Scan for the cell matching the given text and deliver its [X, Y] coordinate at center. 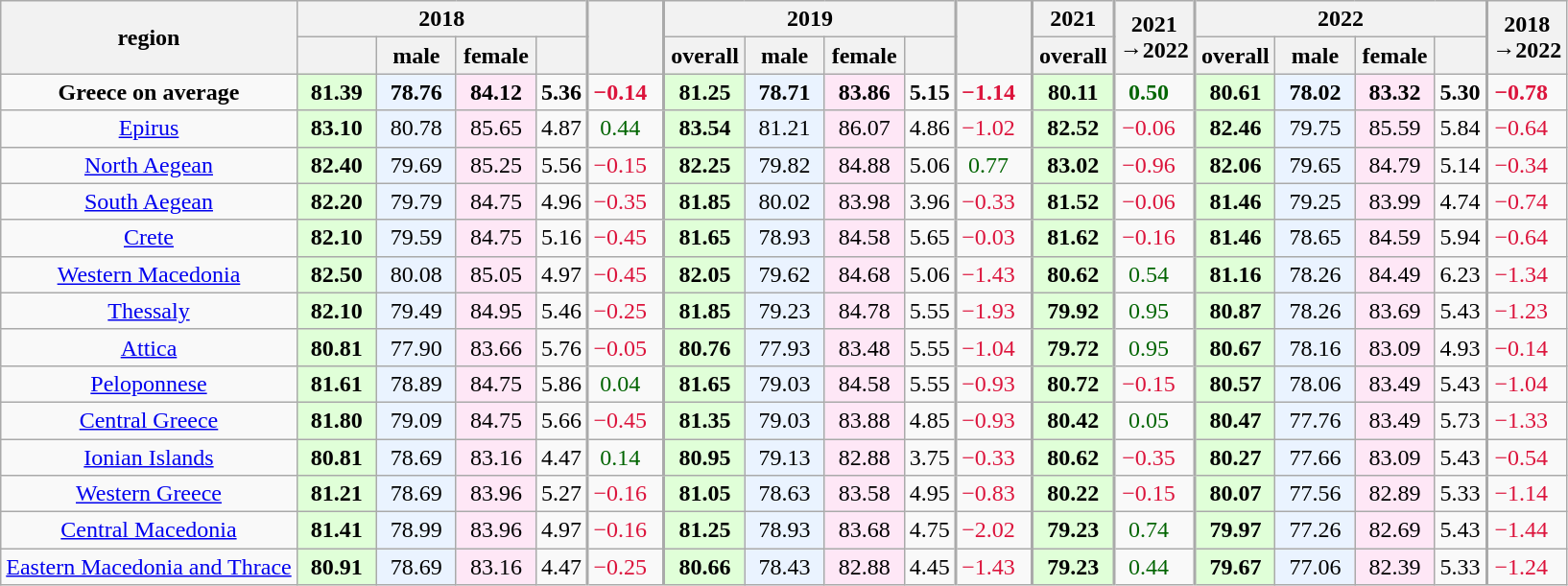
Crete [149, 238]
0.77 [994, 165]
Epirus [149, 129]
77.90 [416, 347]
84.88 [864, 165]
−0.96 [1155, 165]
−0.54 [1527, 457]
−0.83 [994, 494]
84.49 [1395, 274]
Central Macedonia [149, 530]
79.09 [416, 420]
0.54 [1155, 274]
78.16 [1315, 347]
5.73 [1461, 420]
78.99 [416, 530]
82.05 [704, 274]
78.06 [1315, 384]
81.05 [704, 494]
4.45 [930, 567]
80.22 [1073, 494]
0.74 [1155, 530]
4.75 [930, 530]
83.58 [864, 494]
79.97 [1235, 530]
80.02 [785, 201]
82.89 [1395, 494]
2018 [441, 19]
86.07 [864, 129]
5.84 [1461, 129]
83.88 [864, 420]
79.82 [785, 165]
4.95 [930, 494]
78.63 [785, 494]
80.61 [1235, 92]
5.27 [561, 494]
81.62 [1073, 238]
4.93 [1461, 347]
0.14 [626, 457]
79.79 [416, 201]
84.68 [864, 274]
84.12 [495, 92]
Eastern Macedonia and Thrace [149, 567]
−0.74 [1527, 201]
80.66 [704, 567]
84.79 [1395, 165]
78.65 [1315, 238]
80.76 [704, 347]
80.07 [1235, 494]
5.66 [561, 420]
80.47 [1235, 420]
78.43 [785, 567]
Ionian Islands [149, 457]
80.95 [704, 457]
77.06 [1315, 567]
−2.02 [994, 530]
85.65 [495, 129]
6.23 [1461, 274]
84.59 [1395, 238]
79.92 [1073, 311]
83.68 [864, 530]
82.25 [704, 165]
85.25 [495, 165]
−1.93 [994, 311]
83.32 [1395, 92]
2021→2022 [1155, 37]
80.11 [1073, 92]
region [149, 37]
81.61 [336, 384]
80.91 [336, 567]
2021 [1073, 19]
0.05 [1155, 420]
82.39 [1395, 567]
77.66 [1315, 457]
80.67 [1235, 347]
Central Greece [149, 420]
81.39 [336, 92]
79.69 [416, 165]
78.02 [1315, 92]
83.10 [336, 129]
2019 [810, 19]
82.06 [1235, 165]
4.85 [930, 420]
5.86 [561, 384]
79.25 [1315, 201]
−0.05 [626, 347]
82.69 [1395, 530]
78.76 [416, 92]
2018→2022 [1527, 37]
3.96 [930, 201]
81.52 [1073, 201]
4.74 [1461, 201]
5.36 [561, 92]
4.87 [561, 129]
Western Greece [149, 494]
83.98 [864, 201]
5.46 [561, 311]
Western Macedonia [149, 274]
5.16 [561, 238]
79.59 [416, 238]
77.93 [785, 347]
82.46 [1235, 129]
85.05 [495, 274]
81.35 [704, 420]
5.94 [1461, 238]
−0.34 [1527, 165]
83.48 [864, 347]
0.04 [626, 384]
5.65 [930, 238]
80.57 [1235, 384]
−1.24 [1527, 567]
5.76 [561, 347]
81.16 [1235, 274]
5.30 [1461, 92]
79.49 [416, 311]
82.40 [336, 165]
79.67 [1235, 567]
79.13 [785, 457]
80.87 [1235, 311]
5.14 [1461, 165]
81.41 [336, 530]
−0.78 [1527, 92]
79.62 [785, 274]
80.78 [416, 129]
83.02 [1073, 165]
77.26 [1315, 530]
84.95 [495, 311]
2022 [1341, 19]
83.54 [704, 129]
84.78 [864, 311]
83.69 [1395, 311]
83.86 [864, 92]
79.75 [1315, 129]
3.75 [930, 457]
0.50 [1155, 92]
79.65 [1315, 165]
−1.34 [1527, 274]
South Aegean [149, 201]
81.80 [336, 420]
80.42 [1073, 420]
77.56 [1315, 494]
5.15 [930, 92]
85.59 [1395, 129]
80.27 [1235, 457]
83.66 [495, 347]
5.56 [561, 165]
Attica [149, 347]
Greece on average [149, 92]
79.72 [1073, 347]
78.89 [416, 384]
80.72 [1073, 384]
82.20 [336, 201]
78.71 [785, 92]
−1.33 [1527, 420]
77.76 [1315, 420]
Thessaly [149, 311]
82.52 [1073, 129]
−1.44 [1527, 530]
−0.03 [994, 238]
4.86 [930, 129]
−1.23 [1527, 311]
−1.02 [994, 129]
North Aegean [149, 165]
83.99 [1395, 201]
82.50 [336, 274]
4.96 [561, 201]
Peloponnese [149, 384]
80.08 [416, 274]
